For the text-containing cell, return its midpoint in (x, y) coordinate format. 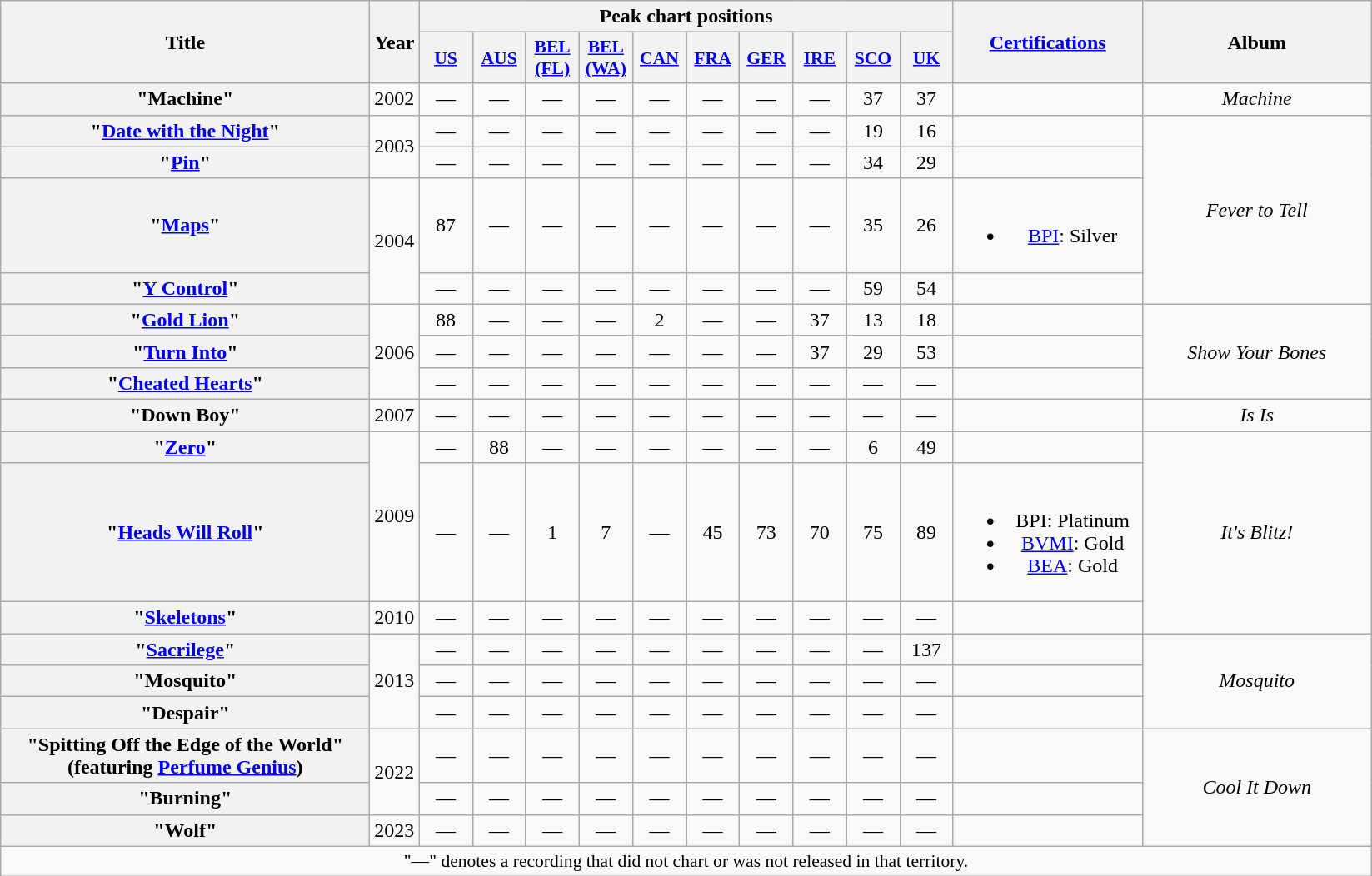
Is Is (1256, 415)
Year (395, 42)
"Maps" (185, 225)
US (446, 58)
"Date with the Night" (185, 131)
2022 (395, 771)
"Down Boy" (185, 415)
GER (766, 58)
Album (1256, 42)
1 (552, 533)
Fever to Tell (1256, 210)
FRA (713, 58)
19 (873, 131)
It's Blitz! (1256, 533)
BPI: Silver (1048, 225)
2010 (395, 618)
Cool It Down (1256, 788)
"Burning" (185, 799)
26 (926, 225)
"Pin" (185, 162)
70 (820, 533)
"—" denotes a recording that did not chart or was not released in that territory. (686, 861)
2023 (395, 830)
18 (926, 320)
2004 (395, 241)
"Spitting Off the Edge of the World"(featuring Perfume Genius) (185, 756)
IRE (820, 58)
2 (659, 320)
54 (926, 288)
Title (185, 42)
7 (606, 533)
87 (446, 225)
"Y Control" (185, 288)
53 (926, 351)
BEL(FL) (552, 58)
Machine (1256, 99)
"Despair" (185, 713)
BEL(WA) (606, 58)
Show Your Bones (1256, 351)
Mosquito (1256, 681)
34 (873, 162)
UK (926, 58)
"Turn Into" (185, 351)
75 (873, 533)
"Zero" (185, 447)
SCO (873, 58)
49 (926, 447)
Certifications (1048, 42)
73 (766, 533)
"Sacrilege" (185, 650)
AUS (499, 58)
45 (713, 533)
"Gold Lion" (185, 320)
2007 (395, 415)
BPI: PlatinumBVMI: GoldBEA: Gold (1048, 533)
13 (873, 320)
59 (873, 288)
"Wolf" (185, 830)
137 (926, 650)
"Cheated Hearts" (185, 383)
"Mosquito" (185, 681)
Peak chart positions (686, 17)
16 (926, 131)
2006 (395, 351)
89 (926, 533)
2013 (395, 681)
2002 (395, 99)
35 (873, 225)
6 (873, 447)
2003 (395, 147)
CAN (659, 58)
"Skeletons" (185, 618)
2009 (395, 516)
"Machine" (185, 99)
"Heads Will Roll" (185, 533)
